Locate the cell with the specified text and output its [X, Y] center coordinate. 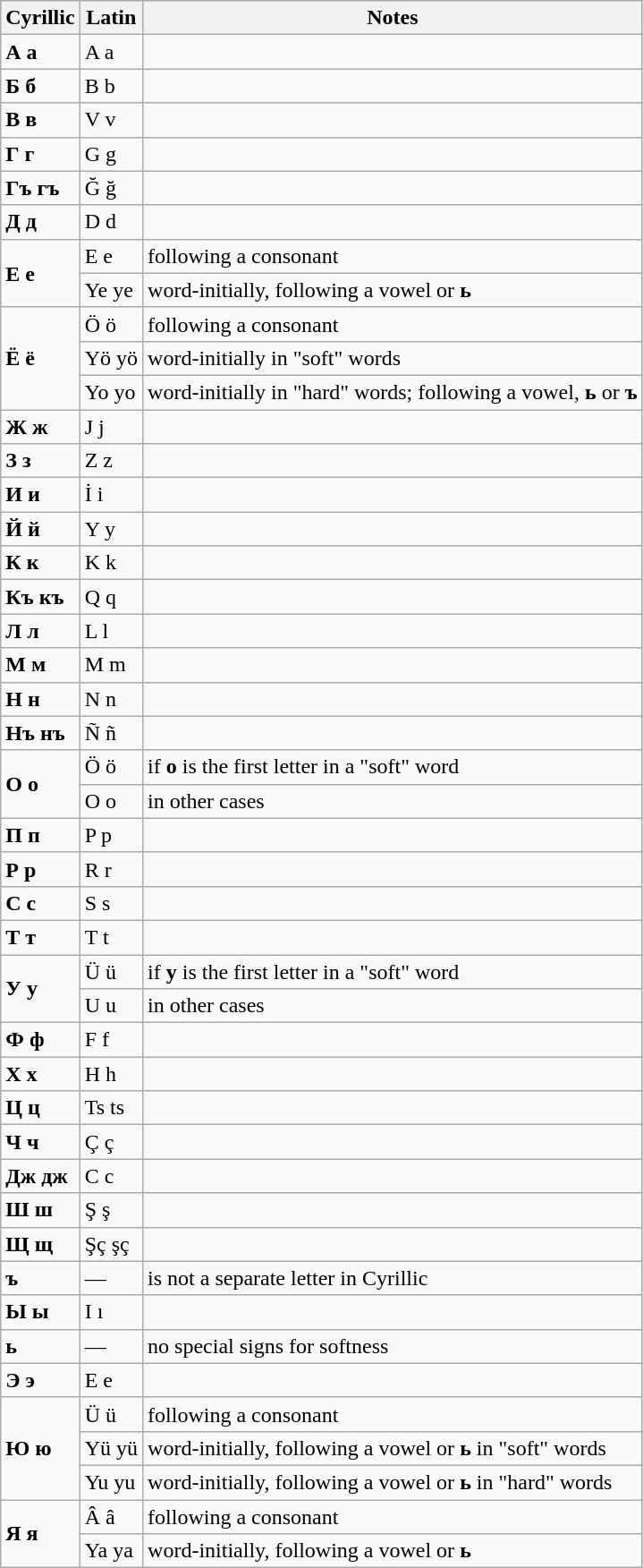
Х х [40, 1074]
С с [40, 903]
Н н [40, 699]
У у [40, 988]
Ya ya [111, 1551]
Y y [111, 529]
Latin [111, 18]
word-initially, following a vowel or ь in "hard" words [393, 1482]
S s [111, 903]
Ы ы [40, 1312]
Я я [40, 1534]
P p [111, 835]
word-initially in "soft" words [393, 358]
Нъ нъ [40, 733]
ь [40, 1346]
H h [111, 1074]
Ё ё [40, 358]
İ i [111, 495]
Ч ч [40, 1142]
K k [111, 563]
word-initially, following a vowel or ь in "soft" words [393, 1448]
is not a separate letter in Cyrillic [393, 1278]
Ш ш [40, 1210]
Şç şç [111, 1244]
Yo yo [111, 392]
З з [40, 461]
Ф ф [40, 1040]
T t [111, 937]
Дж дж [40, 1176]
Ю ю [40, 1448]
J j [111, 427]
Р р [40, 869]
К к [40, 563]
Д д [40, 222]
О о [40, 784]
Ts ts [111, 1108]
И и [40, 495]
if у is the first letter in a "soft" word [393, 971]
П п [40, 835]
Ц ц [40, 1108]
G g [111, 154]
Ş ş [111, 1210]
Ç ç [111, 1142]
Ж ж [40, 427]
Г г [40, 154]
Й й [40, 529]
word-initially in "hard" words; following a vowel, ь or ъ [393, 392]
М м [40, 665]
I ı [111, 1312]
Гъ гъ [40, 188]
Т т [40, 937]
M m [111, 665]
Q q [111, 597]
В в [40, 120]
А а [40, 52]
A a [111, 52]
N n [111, 699]
Къ къ [40, 597]
U u [111, 1006]
Z z [111, 461]
Yö yö [111, 358]
Л л [40, 631]
Notes [393, 18]
if о is the first letter in a "soft" word [393, 767]
O o [111, 801]
B b [111, 86]
F f [111, 1040]
Щ щ [40, 1244]
R r [111, 869]
Â â [111, 1517]
ъ [40, 1278]
Е е [40, 273]
L l [111, 631]
Yu yu [111, 1482]
Ğ ğ [111, 188]
D d [111, 222]
Ñ ñ [111, 733]
V v [111, 120]
no special signs for softness [393, 1346]
Cyrillic [40, 18]
Э э [40, 1380]
Ye ye [111, 290]
Б б [40, 86]
C c [111, 1176]
Yü yü [111, 1448]
